Scan for the cell matching the given text and deliver its [X, Y] coordinate at center. 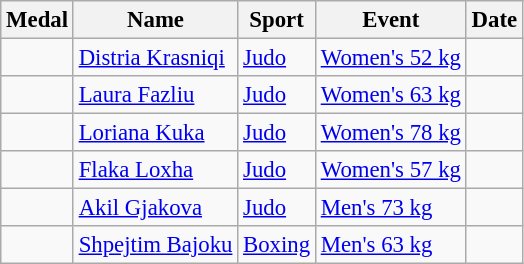
Event [390, 20]
Medal [38, 20]
Sport [277, 20]
Shpejtim Bajoku [155, 245]
Date [494, 20]
Distria Krasniqi [155, 58]
Men's 73 kg [390, 208]
Flaka Loxha [155, 170]
Women's 52 kg [390, 58]
Loriana Kuka [155, 133]
Boxing [277, 245]
Women's 63 kg [390, 95]
Men's 63 kg [390, 245]
Women's 78 kg [390, 133]
Laura Fazliu [155, 95]
Women's 57 kg [390, 170]
Name [155, 20]
Akil Gjakova [155, 208]
